Return [X, Y] of the center of cell containing provided text 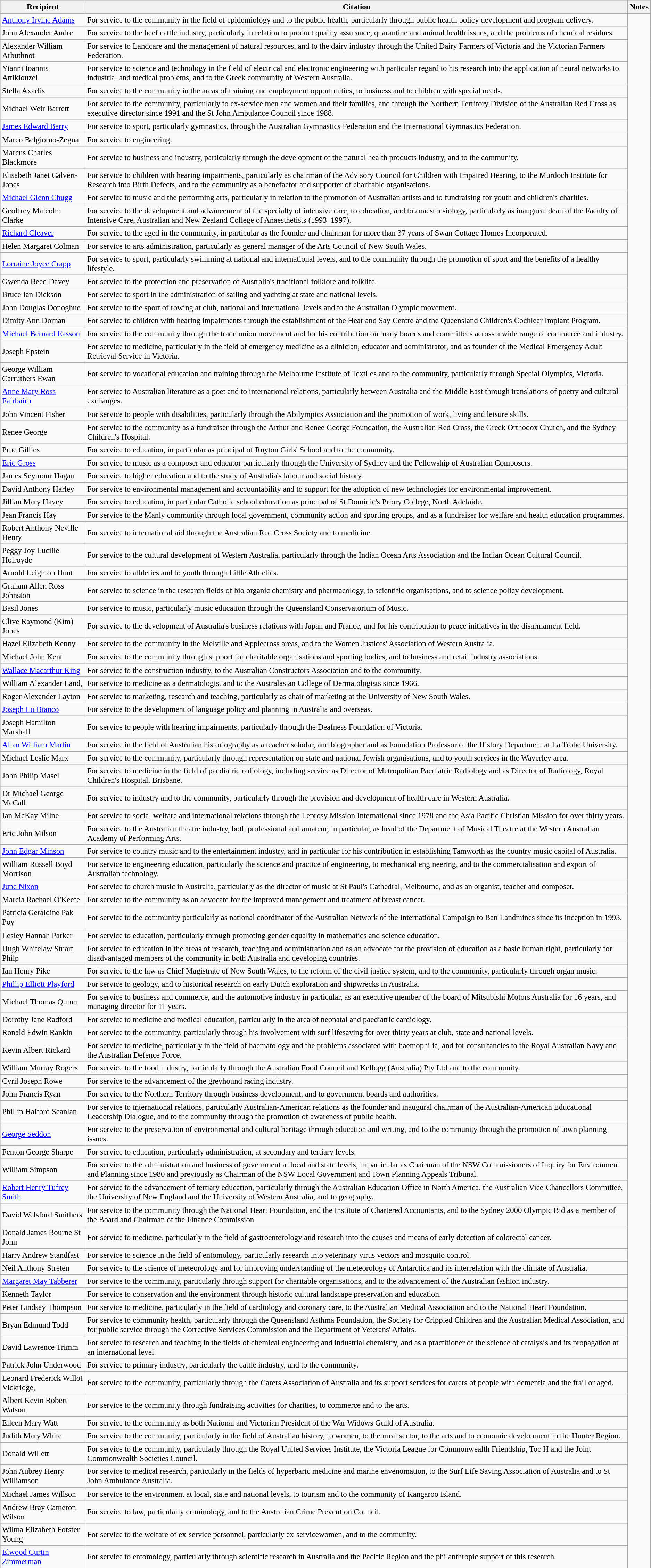
For service to medicine as a dermatologist and to the Australasian College of Dermatologists since 1966. [357, 683]
Geoffrey Malcolm Clarke [43, 215]
For service to the community in the Melville and Applecross areas, and to the Women Justices' Association of Western Australia. [357, 644]
Peter Lindsay Thompson [43, 1307]
Alexander William Arbuthnot [43, 51]
Michael James Willson [43, 1494]
Fenton George Sharpe [43, 1152]
Donald James Bourne St John [43, 1237]
Kevin Albert Rickard [43, 1050]
For service to the community as an advocate for the improved management and treatment of breast cancer. [357, 900]
For service to arts administration, particularly as general manager of the Arts Council of New South Wales. [357, 246]
William Alexander Land, [43, 683]
For service to industry and to the community, particularly through the provision and development of health care in Western Australia. [357, 798]
Ronald Edwin Rankin [43, 1033]
Hazel Elizabeth Kenny [43, 644]
Harry Andrew Standfast [43, 1255]
Basil Jones [43, 608]
Arnold Leighton Hunt [43, 573]
William Russell Boyd Morrison [43, 869]
John Philip Masel [43, 775]
John Francis Ryan [43, 1094]
Allan William Martin [43, 745]
For service to the aged in the community, in particular as the founder and chairman for more than 37 years of Swan Cottage Homes Incorporated. [357, 233]
For service to marketing, research and teaching, particularly as chair of marketing at the University of New South Wales. [357, 696]
For service to higher education and to the study of Australia's labour and social history. [357, 476]
William Murray Rogers [43, 1068]
Michael Glenn Chugg [43, 197]
John Aubrey Henry Williamson [43, 1477]
Margaret May Tabberer [43, 1281]
Michael Bernard Easson [43, 334]
For service to the sport of rowing at club, national and international levels and to the Australian Olympic movement. [357, 308]
Marcia Rachael O'Keefe [43, 900]
For service to music, particularly music education through the Queensland Conservatorium of Music. [357, 608]
Elwood Curtin Zimmerman [43, 1557]
George William Carruthers Ewan [43, 374]
Eric John Milson [43, 834]
For service to engineering. [357, 140]
For service to business and industry, particularly through the development of the natural health products industry, and to the community. [357, 157]
Leonard Frederick Willot Vickridge, [43, 1383]
Albert Kevin Robert Watson [43, 1405]
For service to environmental management and accountability and to support for the adoption of new technologies for environmental improvement. [357, 489]
Michael John Kent [43, 657]
For service to international aid through the Australian Red Cross Society and to medicine. [357, 533]
Dorothy Jane Radford [43, 1019]
Robert Henry Tufrey Smith [43, 1192]
For service to science in the field of entomology, particularly research into veterinary virus vectors and mosquito control. [357, 1255]
Eileen Mary Watt [43, 1423]
Donald Willett [43, 1454]
Joseph Epstein [43, 352]
For service to the community as both National and Victorian President of the War Widows Guild of Australia. [357, 1423]
Wallace Macarthur King [43, 670]
William Simpson [43, 1169]
Graham Allen Ross Johnston [43, 591]
Roger Alexander Layton [43, 696]
Stella Axarlis [43, 91]
Bryan Edmund Todd [43, 1325]
Richard Cleaver [43, 233]
Michael Leslie Marx [43, 758]
Notes [639, 7]
For service to primary industry, particularly the cattle industry, and to the community. [357, 1365]
June Nixon [43, 887]
For service to sport, particularly gymnastics, through the Australian Gymnastics Federation and the International Gymnastics Federation. [357, 126]
Dr Michael George McCall [43, 798]
Judith Mary White [43, 1436]
Joseph Hamilton Marshall [43, 727]
Ian Henry Pike [43, 971]
For service to the food industry, particularly through the Australian Food Council and Kellogg (Australia) Pty Ltd and to the community. [357, 1068]
Neil Anthony Streten [43, 1268]
For service to education, in particular Catholic school education as principal of St Dominic's Priory College, North Adelaide. [357, 502]
Patricia Geraldine Pak Poy [43, 918]
Helen Margaret Colman [43, 246]
For service to geology, and to historical research on early Dutch exploration and shipwrecks in Australia. [357, 984]
For service to conservation and the environment through historic cultural landscape preservation and education. [357, 1294]
Elisabeth Janet Calvert-Jones [43, 180]
For service to education, in particular as principal of Ruyton Girls' School and to the community. [357, 450]
Kenneth Taylor [43, 1294]
Cyril Joseph Rowe [43, 1081]
For service to people with disabilities, particularly through the Abilympics Association and the promotion of work, living and leisure skills. [357, 414]
Renee George [43, 432]
For service to the community, particularly through support for charitable organisations, and to the advancement of the Australian fashion industry. [357, 1281]
John Vincent Fisher [43, 414]
Michael Thomas Quinn [43, 1002]
For service to the environment at local, state and national levels, to tourism and to the community of Kangaroo Island. [357, 1494]
For service to music as a composer and educator particularly through the University of Sydney and the Fellowship of Australian Composers. [357, 463]
Clive Raymond (Kim) Jones [43, 626]
Ian McKay Milne [43, 816]
Lesley Hannah Parker [43, 935]
Marco Belgiorno-Zegna [43, 140]
Wilma Elizabeth Forster Young [43, 1534]
For service to the community in the areas of training and employment opportunities, to business and to children with special needs. [357, 91]
John Edgar Minson [43, 851]
Michael Weir Barrett [43, 108]
For service to athletics and to youth through Little Athletics. [357, 573]
For service to the advancement of the greyhound racing industry. [357, 1081]
Anne Mary Ross Fairbairn [43, 397]
James Seymour Hagan [43, 476]
Andrew Bray Cameron Wilson [43, 1512]
For service to the development of language policy and planning in Australia and overseas. [357, 709]
James Edward Barry [43, 126]
Patrick John Underwood [43, 1365]
Dimity Ann Dornan [43, 321]
David Lawrence Trimm [43, 1347]
Recipient [43, 7]
Hugh Whitelaw Stuart Philp [43, 953]
For service to the community through fundraising activities for charities, to commerce and to the arts. [357, 1405]
Eric Gross [43, 463]
Lorraine Joyce Crapp [43, 264]
Yianni Ioannis Attikiouzel [43, 73]
Bruce Ian Dickson [43, 295]
For service to sport in the administration of sailing and yachting at state and national levels. [357, 295]
Phillip Elliott Playford [43, 984]
For service to people with hearing impairments, particularly through the Deafness Foundation of Victoria. [357, 727]
David Welsford Smithers [43, 1215]
Jean Francis Hay [43, 515]
For service to education, particularly through promoting gender equality in mathematics and science education. [357, 935]
For service to law, particularly criminology, and to the Australian Crime Prevention Council. [357, 1512]
Citation [357, 7]
Robert Anthony Neville Henry [43, 533]
For service to the community, particularly through his involvement with surf lifesaving for over thirty years at club, state and national levels. [357, 1033]
Gwenda Beed Davey [43, 281]
For service to the protection and preservation of Australia's traditional folklore and folklife. [357, 281]
Peggy Joy Lucille Holroyde [43, 555]
John Douglas Donoghue [43, 308]
Joseph Lo Bianco [43, 709]
For service to medicine and medical education, particularly in the area of neonatal and paediatric cardiology. [357, 1019]
George Seddon [43, 1134]
For service to the welfare of ex-service personnel, particularly ex-servicewomen, and to the community. [357, 1534]
David Anthony Harley [43, 489]
For service to the Northern Territory through business development, and to government boards and authorities. [357, 1094]
Prue Gillies [43, 450]
For service to the community through support for charitable organisations and sporting bodies, and to business and retail industry associations. [357, 657]
Anthony Irvine Adams [43, 20]
For service to the construction industry, to the Australian Constructors Association and to the community. [357, 670]
Marcus Charles Blackmore [43, 157]
For service to education, particularly administration, at secondary and tertiary levels. [357, 1152]
Jillian Mary Havey [43, 502]
Phillip Halford Scanlan [43, 1112]
John Alexander Andre [43, 33]
